Locate the cell with the specified text and output its (X, Y) center coordinate. 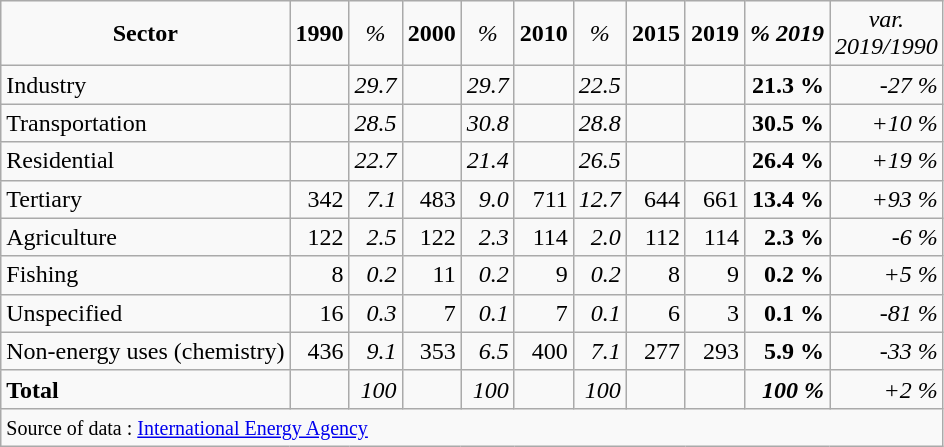
2019 (714, 34)
-33 % (887, 351)
400 (544, 351)
353 (432, 351)
2.3 % (786, 237)
+93 % (887, 199)
Tertiary (146, 199)
2010 (544, 34)
21.4 (488, 161)
13.4 % (786, 199)
28.5 (376, 123)
26.4 % (786, 161)
-81 % (887, 313)
+5 % (887, 275)
Total (146, 389)
Fishing (146, 275)
Transportation (146, 123)
Source of data : International Energy Agency (472, 427)
Sector (146, 34)
3 (714, 313)
2.0 (600, 237)
0.2 % (786, 275)
9.0 (488, 199)
661 (714, 199)
-6 % (887, 237)
var.2019/1990 (887, 34)
12.7 (600, 199)
293 (714, 351)
% 2019 (786, 34)
0.3 (376, 313)
22.5 (600, 85)
Industry (146, 85)
436 (320, 351)
28.8 (600, 123)
342 (320, 199)
+19 % (887, 161)
Non-energy uses (chemistry) (146, 351)
21.3 % (786, 85)
9.1 (376, 351)
Residential (146, 161)
100 % (786, 389)
0.1 % (786, 313)
5.9 % (786, 351)
-27 % (887, 85)
+2 % (887, 389)
Unspecified (146, 313)
26.5 (600, 161)
2000 (432, 34)
30.8 (488, 123)
+10 % (887, 123)
6 (656, 313)
1990 (320, 34)
2.3 (488, 237)
277 (656, 351)
2.5 (376, 237)
11 (432, 275)
711 (544, 199)
6.5 (488, 351)
30.5 % (786, 123)
2015 (656, 34)
16 (320, 313)
483 (432, 199)
644 (656, 199)
Agriculture (146, 237)
112 (656, 237)
22.7 (376, 161)
